Detect which cell encompasses the target text, then output its (x, y) center coordinate. 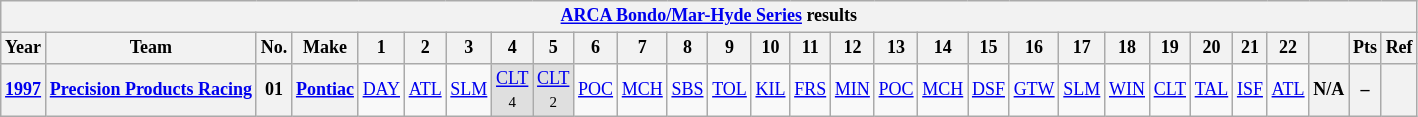
17 (1082, 48)
3 (469, 48)
CLT 2 (554, 90)
Pts (1366, 48)
DAY (381, 90)
DSF (989, 90)
1 (381, 48)
5 (554, 48)
20 (1211, 48)
12 (853, 48)
13 (896, 48)
7 (642, 48)
WIN (1128, 90)
ISF (1250, 90)
Ref (1399, 48)
ARCA Bondo/Mar-Hyde Series results (709, 16)
KIL (770, 90)
6 (596, 48)
TOL (730, 90)
10 (770, 48)
No. (274, 48)
MIN (853, 90)
21 (1250, 48)
Year (24, 48)
9 (730, 48)
GTW (1034, 90)
2 (425, 48)
Make (326, 48)
Team (150, 48)
Precision Products Racing (150, 90)
1997 (24, 90)
19 (1170, 48)
11 (810, 48)
14 (943, 48)
N/A (1329, 90)
TAL (1211, 90)
8 (688, 48)
Pontiac (326, 90)
22 (1288, 48)
– (1366, 90)
CLT (1170, 90)
01 (274, 90)
15 (989, 48)
SBS (688, 90)
CLT 4 (512, 90)
FRS (810, 90)
16 (1034, 48)
18 (1128, 48)
4 (512, 48)
